Determine the (x, y) coordinate at the center of the cell enclosing the given text.  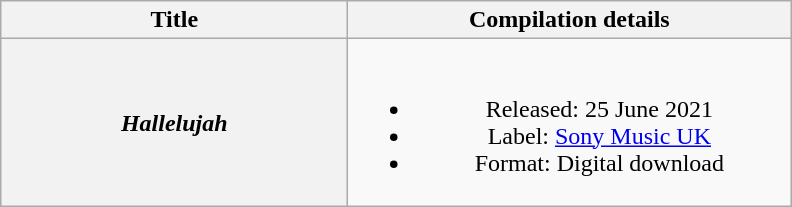
Hallelujah (174, 122)
Title (174, 20)
Compilation details (570, 20)
Released: 25 June 2021Label: Sony Music UKFormat: Digital download (570, 122)
